From the cell containing the given text, extract its center point as (X, Y) coordinate. 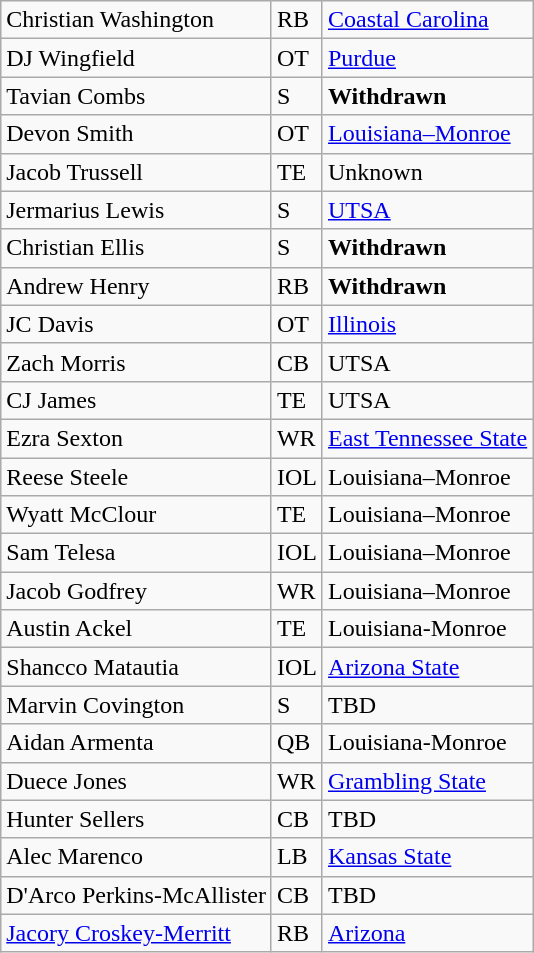
Ezra Sexton (136, 438)
Zach Morris (136, 362)
Coastal Carolina (427, 20)
Arizona (427, 933)
Jermarius Lewis (136, 210)
D'Arco Perkins-McAllister (136, 895)
Arizona State (427, 667)
Unknown (427, 172)
Devon Smith (136, 134)
Tavian Combs (136, 96)
Duece Jones (136, 781)
Christian Ellis (136, 248)
Aidan Armenta (136, 743)
QB (296, 743)
LB (296, 857)
Austin Ackel (136, 629)
Purdue (427, 58)
Christian Washington (136, 20)
Illinois (427, 324)
Sam Telesa (136, 553)
East Tennessee State (427, 438)
Jacory Croskey-Merritt (136, 933)
Grambling State (427, 781)
JC Davis (136, 324)
Shancco Matautia (136, 667)
Alec Marenco (136, 857)
Marvin Covington (136, 705)
Jacob Godfrey (136, 591)
Reese Steele (136, 477)
Andrew Henry (136, 286)
Hunter Sellers (136, 819)
Jacob Trussell (136, 172)
CJ James (136, 400)
DJ Wingfield (136, 58)
Wyatt McClour (136, 515)
Kansas State (427, 857)
